Identify which cell holds the provided text, then report its (X, Y) central coordinate. 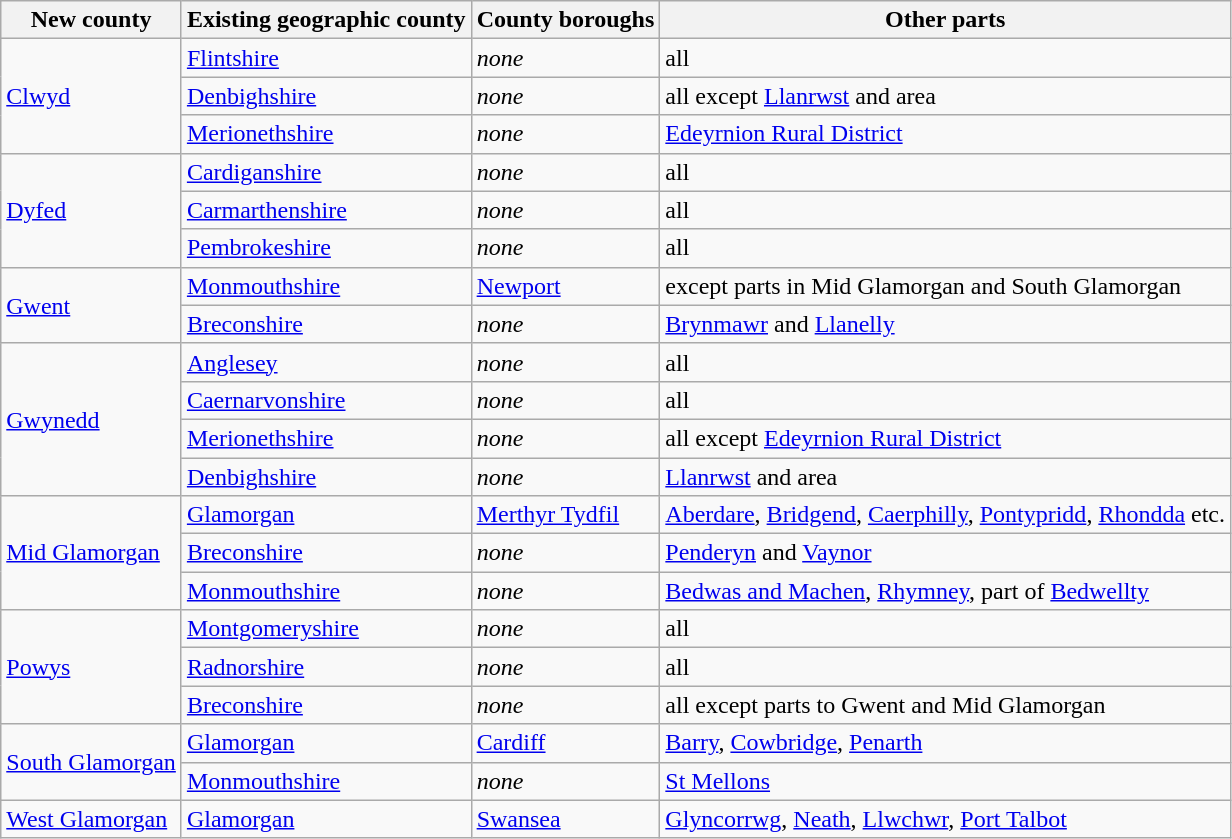
Dyfed (92, 210)
Swansea (566, 819)
Merthyr Tydfil (566, 515)
New county (92, 20)
Edeyrnion Rural District (946, 134)
Penderyn and Vaynor (946, 553)
Caernarvonshire (326, 400)
Flintshire (326, 58)
Other parts (946, 20)
all except Llanrwst and area (946, 96)
Bedwas and Machen, Rhymney, part of Bedwellty (946, 591)
Existing geographic county (326, 20)
except parts in Mid Glamorgan and South Glamorgan (946, 286)
West Glamorgan (92, 819)
Pembrokeshire (326, 248)
Mid Glamorgan (92, 553)
Cardiganshire (326, 172)
Gwent (92, 305)
Montgomeryshire (326, 629)
Cardiff (566, 743)
St Mellons (946, 781)
Llanrwst and area (946, 477)
Newport (566, 286)
all except parts to Gwent and Mid Glamorgan (946, 705)
Gwynedd (92, 419)
Barry, Cowbridge, Penarth (946, 743)
County boroughs (566, 20)
Aberdare, Bridgend, Caerphilly, Pontypridd, Rhondda etc. (946, 515)
Powys (92, 667)
Brynmawr and Llanelly (946, 324)
Anglesey (326, 362)
Clwyd (92, 96)
Radnorshire (326, 667)
all except Edeyrnion Rural District (946, 438)
Glyncorrwg, Neath, Llwchwr, Port Talbot (946, 819)
Carmarthenshire (326, 210)
South Glamorgan (92, 762)
